Capture the cell that displays the provided text and extract its [X, Y] central coordinate. 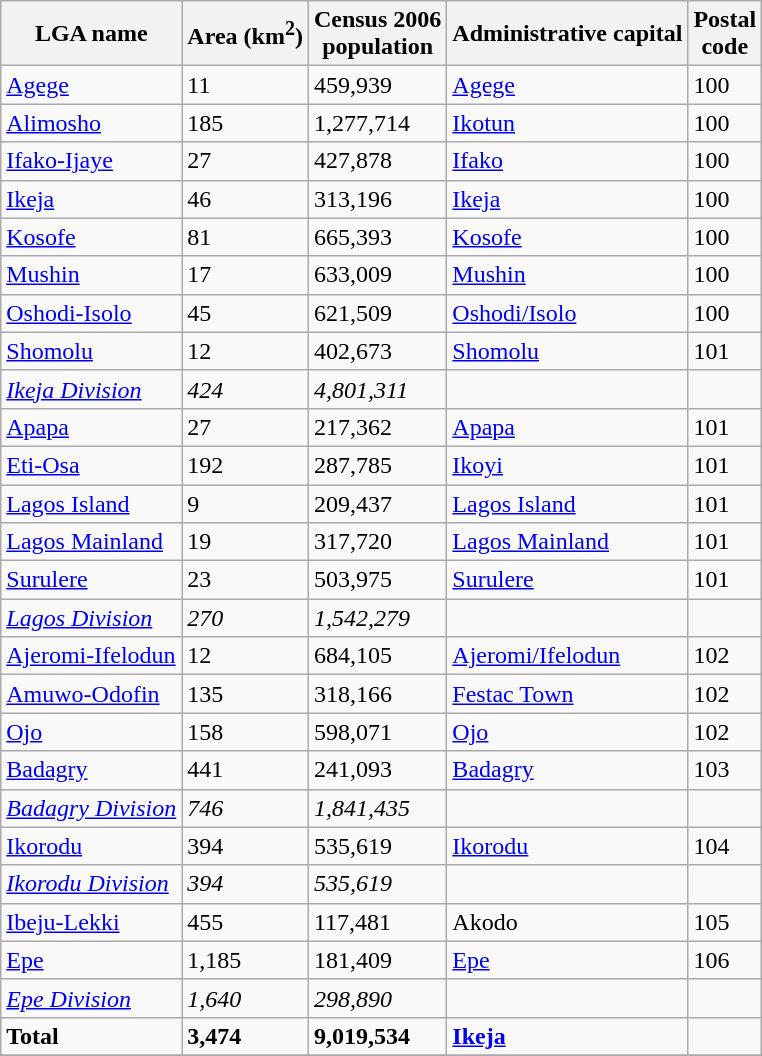
Festac Town [568, 694]
318,166 [377, 694]
192 [246, 465]
Ifako-Ijaye [92, 161]
287,785 [377, 465]
Postalcode [725, 34]
46 [246, 199]
Alimosho [92, 123]
45 [246, 313]
17 [246, 275]
441 [246, 770]
427,878 [377, 161]
LGA name [92, 34]
11 [246, 85]
665,393 [377, 237]
135 [246, 694]
217,362 [377, 427]
4,801,311 [377, 389]
Akodo [568, 922]
Ibeju-Lekki [92, 922]
105 [725, 922]
633,009 [377, 275]
Badagry Division [92, 808]
Ikorodu Division [92, 884]
185 [246, 123]
746 [246, 808]
Ajeromi-Ifelodun [92, 656]
455 [246, 922]
103 [725, 770]
Oshodi-Isolo [92, 313]
19 [246, 542]
298,890 [377, 998]
Census 2006 population [377, 34]
117,481 [377, 922]
1,185 [246, 960]
9,019,534 [377, 1036]
3,474 [246, 1036]
503,975 [377, 580]
459,939 [377, 85]
181,409 [377, 960]
Ikotun [568, 123]
81 [246, 237]
Ajeromi/Ifelodun [568, 656]
Eti-Osa [92, 465]
241,093 [377, 770]
Amuwo-Odofin [92, 694]
317,720 [377, 542]
1,841,435 [377, 808]
Epe Division [92, 998]
424 [246, 389]
1,277,714 [377, 123]
106 [725, 960]
9 [246, 503]
209,437 [377, 503]
Total [92, 1036]
158 [246, 732]
402,673 [377, 351]
Lagos Division [92, 618]
104 [725, 846]
Administrative capital [568, 34]
1,542,279 [377, 618]
23 [246, 580]
Ikoyi [568, 465]
621,509 [377, 313]
Area (km2) [246, 34]
598,071 [377, 732]
684,105 [377, 656]
1,640 [246, 998]
270 [246, 618]
313,196 [377, 199]
Ifako [568, 161]
Oshodi/Isolo [568, 313]
Ikeja Division [92, 389]
